For the text-containing cell, return its midpoint in [X, Y] coordinate format. 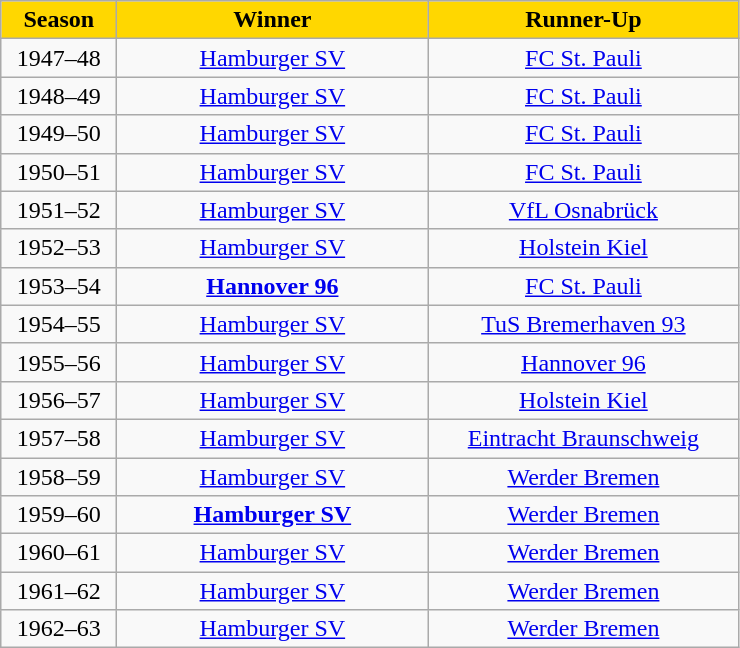
1957–58 [59, 438]
1962–63 [59, 629]
1956–57 [59, 400]
Runner-Up [584, 20]
1961–62 [59, 591]
1948–49 [59, 96]
1955–56 [59, 362]
1958–59 [59, 477]
1949–50 [59, 134]
VfL Osnabrück [584, 210]
1959–60 [59, 515]
1953–54 [59, 286]
Season [59, 20]
1950–51 [59, 172]
1960–61 [59, 553]
Winner [272, 20]
1951–52 [59, 210]
1952–53 [59, 248]
TuS Bremerhaven 93 [584, 324]
Eintracht Braunschweig [584, 438]
1954–55 [59, 324]
1947–48 [59, 58]
